Find where the given text appears and provide that cell's center as (X, Y) coordinate. 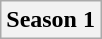
Season 1 (51, 20)
